Return (x, y) of the center of cell containing provided text 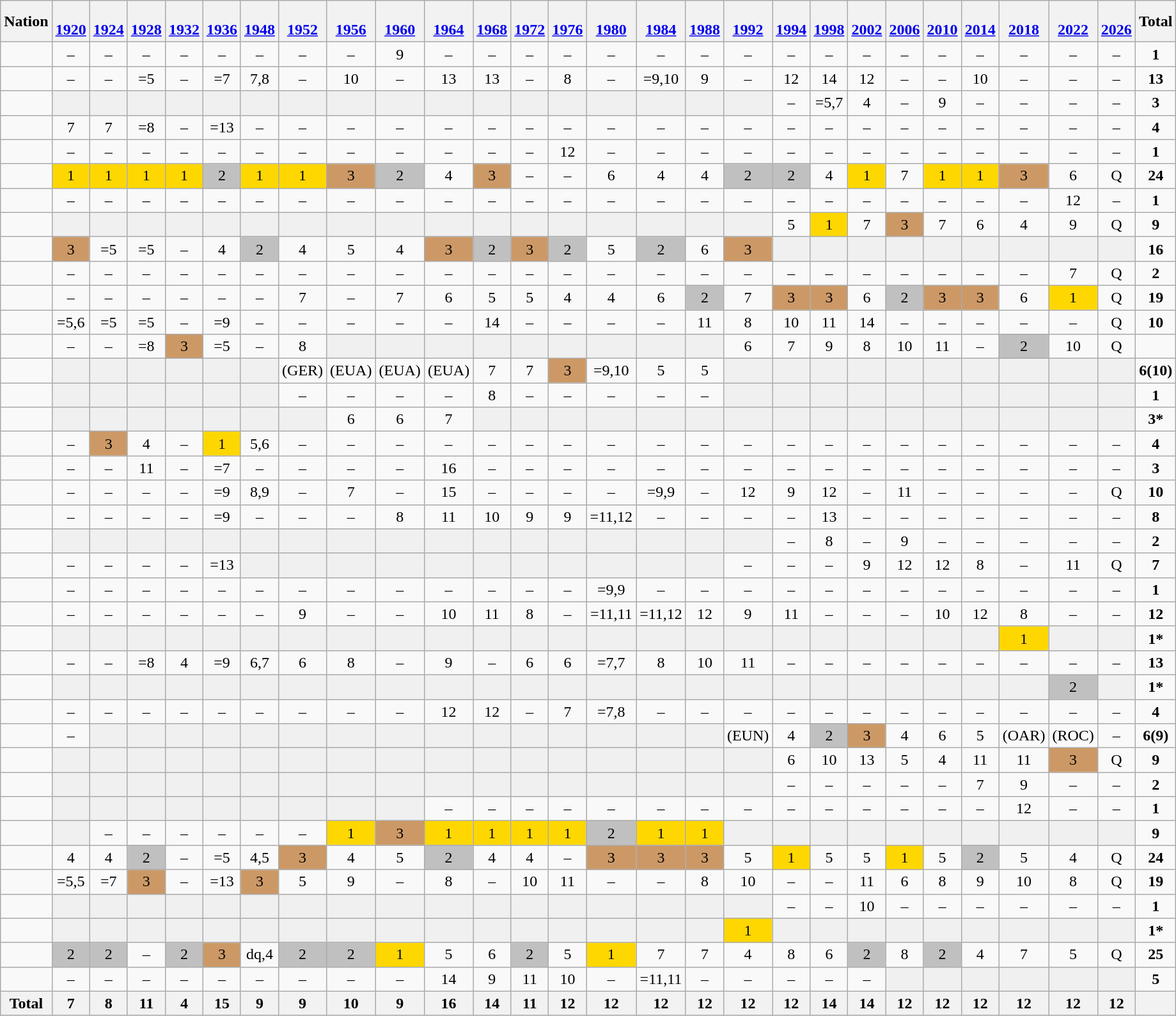
1960 (400, 22)
7,8 (260, 79)
2010 (943, 22)
4,5 (260, 857)
1928 (146, 22)
2018 (1024, 22)
1924 (109, 22)
dq,4 (260, 955)
1998 (829, 22)
1976 (568, 22)
1972 (529, 22)
2022 (1073, 22)
2026 (1117, 22)
(EUN) (748, 736)
1968 (492, 22)
1920 (70, 22)
2002 (867, 22)
6(10) (1156, 371)
1948 (260, 22)
1984 (661, 22)
(OAR) (1024, 736)
1994 (792, 22)
2006 (904, 22)
1952 (303, 22)
2014 (980, 22)
1992 (748, 22)
6(9) (1156, 736)
1936 (221, 22)
=5,7 (829, 103)
=5,6 (70, 322)
5,6 (260, 444)
8,9 (260, 492)
(GER) (303, 371)
6,7 (260, 662)
(ROC) (1073, 736)
1980 (611, 22)
=7,7 (611, 662)
=5,5 (70, 882)
1932 (184, 22)
25 (1156, 955)
Nation (26, 22)
1964 (448, 22)
3* (1156, 419)
1988 (705, 22)
1956 (351, 22)
=7,8 (611, 712)
